Scan for the cell matching the given text and deliver its [X, Y] coordinate at center. 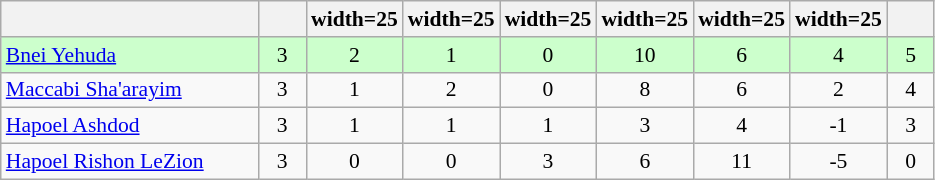
Bnei Yehuda [130, 55]
11 [742, 162]
Hapoel Ashdod [130, 126]
5 [911, 55]
-5 [838, 162]
Hapoel Rishon LeZion [130, 162]
-1 [838, 126]
10 [644, 55]
8 [644, 90]
Maccabi Sha'arayim [130, 90]
